Output the [X, Y] coordinate of the center of the cell containing the given text.  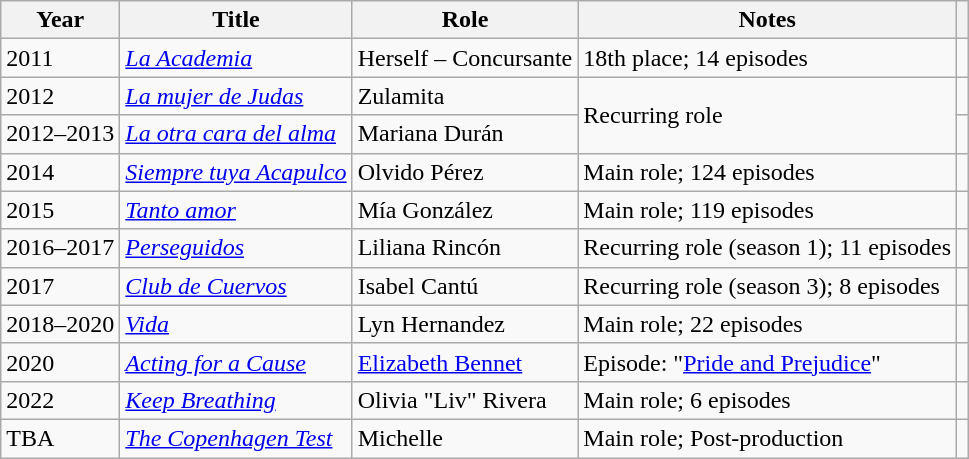
Lyn Hernandez [465, 324]
Vida [236, 324]
2014 [60, 172]
Mariana Durán [465, 134]
La mujer de Judas [236, 96]
Main role; 124 episodes [768, 172]
Title [236, 20]
Herself – Concursante [465, 58]
Main role; 119 episodes [768, 210]
Perseguidos [236, 248]
Elizabeth Bennet [465, 362]
Acting for a Cause [236, 362]
Recurring role (season 1); 11 episodes [768, 248]
2012–2013 [60, 134]
2022 [60, 400]
Olvido Pérez [465, 172]
Main role; 22 episodes [768, 324]
Main role; Post-production [768, 438]
La otra cara del alma [236, 134]
Recurring role (season 3); 8 episodes [768, 286]
The Copenhagen Test [236, 438]
2012 [60, 96]
Club de Cuervos [236, 286]
Michelle [465, 438]
Year [60, 20]
Zulamita [465, 96]
Siempre tuya Acapulco [236, 172]
Keep Breathing [236, 400]
Isabel Cantú [465, 286]
Tanto amor [236, 210]
Role [465, 20]
Mía González [465, 210]
2016–2017 [60, 248]
Liliana Rincón [465, 248]
Notes [768, 20]
La Academia [236, 58]
TBA [60, 438]
2020 [60, 362]
Main role; 6 episodes [768, 400]
18th place; 14 episodes [768, 58]
2018–2020 [60, 324]
2011 [60, 58]
2017 [60, 286]
Recurring role [768, 115]
Olivia "Liv" Rivera [465, 400]
Episode: "Pride and Prejudice" [768, 362]
2015 [60, 210]
